Provide the (X, Y) coordinate of the cell's center where the given text is located.  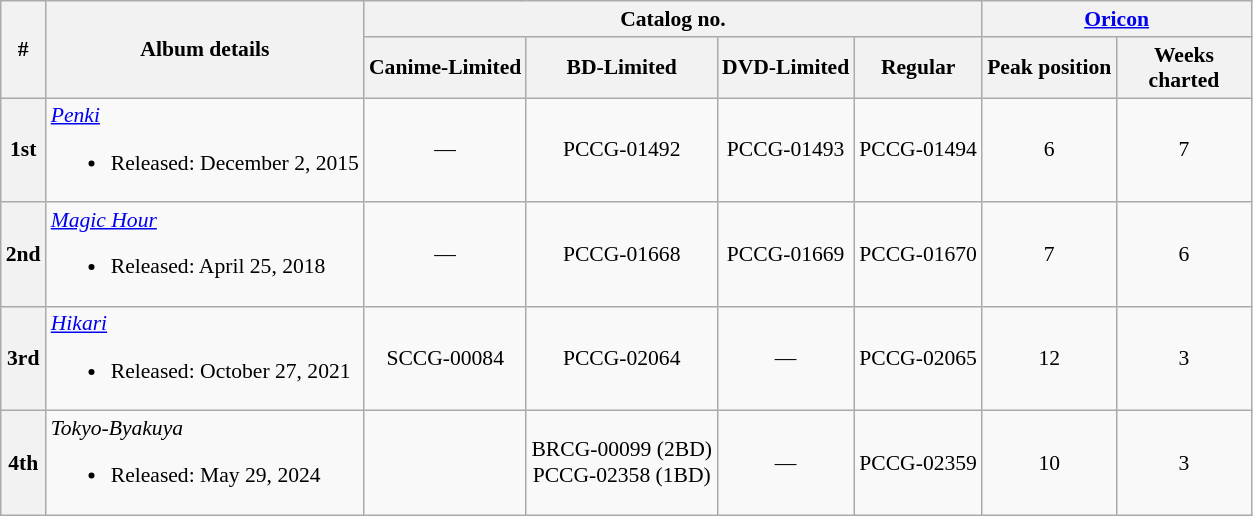
1st (24, 150)
BRCG-00099 (2BD)PCCG-02358 (1BD) (622, 463)
PCCG-01670 (918, 254)
HikariReleased: October 27, 2021 (205, 358)
10 (1050, 463)
Oricon (1116, 19)
PCCG-01494 (918, 150)
PCCG-02064 (622, 358)
# (24, 50)
DVD-Limited (786, 68)
Tokyo-ByakuyaReleased: May 29, 2024 (205, 463)
Weeks charted (1184, 68)
PenkiReleased: December 2, 2015 (205, 150)
Canime-Limited (445, 68)
PCCG-01492 (622, 150)
4th (24, 463)
SCCG-00084 (445, 358)
PCCG-02065 (918, 358)
12 (1050, 358)
Magic HourReleased: April 25, 2018 (205, 254)
Regular (918, 68)
2nd (24, 254)
Peak position (1050, 68)
PCCG-01668 (622, 254)
PCCG-02359 (918, 463)
3rd (24, 358)
Catalog no. (673, 19)
PCCG-01669 (786, 254)
PCCG-01493 (786, 150)
BD-Limited (622, 68)
Album details (205, 50)
